Extract the (X, Y) coordinate from the center of the cell holding the provided text.  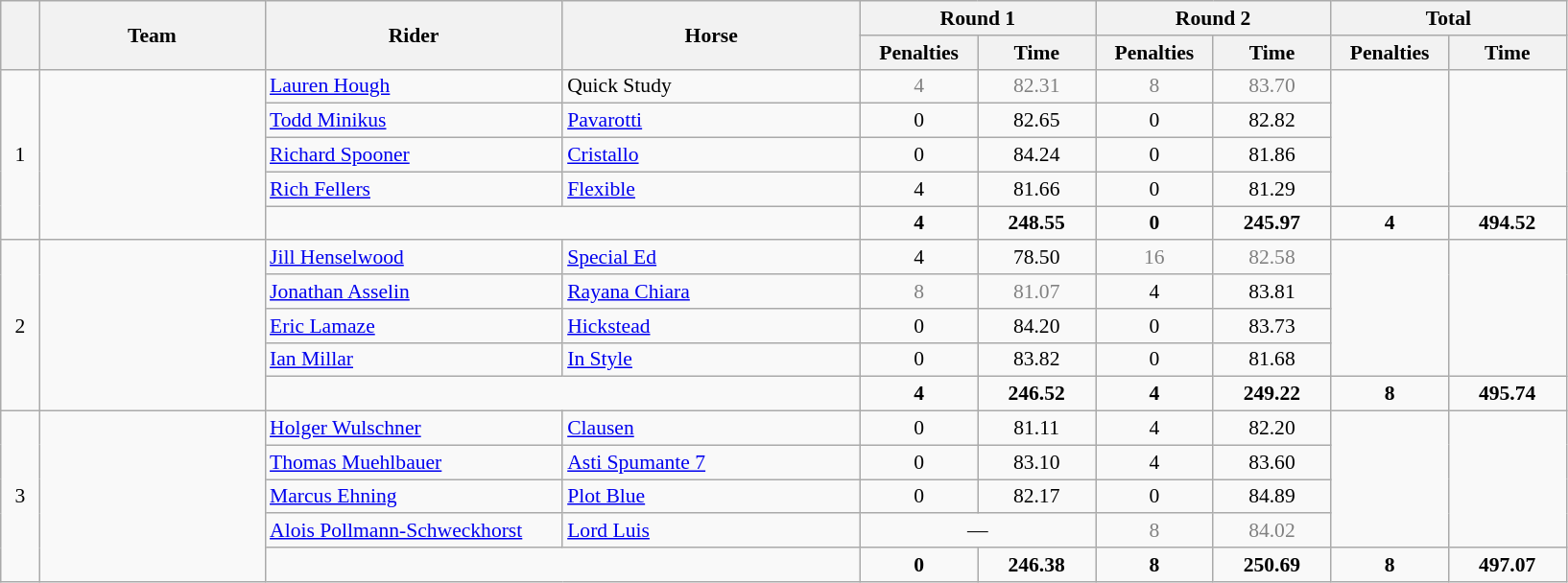
83.73 (1272, 326)
497.07 (1507, 565)
82.82 (1272, 121)
Round 2 (1213, 18)
84.89 (1272, 497)
82.17 (1036, 497)
Thomas Muehlbauer (414, 462)
Holger Wulschner (414, 429)
Marcus Ehning (414, 497)
83.70 (1272, 86)
Team (152, 35)
83.10 (1036, 462)
81.07 (1036, 291)
16 (1155, 258)
Special Ed (711, 258)
82.20 (1272, 429)
Cristallo (711, 155)
1 (20, 154)
248.55 (1036, 223)
84.02 (1272, 531)
246.52 (1036, 394)
83.81 (1272, 291)
81.66 (1036, 189)
Total (1449, 18)
Jonathan Asselin (414, 291)
— (977, 531)
Alois Pollmann-Schweckhorst (414, 531)
Rich Fellers (414, 189)
Round 1 (977, 18)
2 (20, 326)
Hickstead (711, 326)
495.74 (1507, 394)
81.11 (1036, 429)
81.29 (1272, 189)
Asti Spumante 7 (711, 462)
Clausen (711, 429)
Ian Millar (414, 360)
Horse (711, 35)
Lauren Hough (414, 86)
Rayana Chiara (711, 291)
82.31 (1036, 86)
Todd Minikus (414, 121)
83.82 (1036, 360)
84.20 (1036, 326)
Plot Blue (711, 497)
Pavarotti (711, 121)
Flexible (711, 189)
245.97 (1272, 223)
494.52 (1507, 223)
82.58 (1272, 258)
81.86 (1272, 155)
250.69 (1272, 565)
Jill Henselwood (414, 258)
Richard Spooner (414, 155)
83.60 (1272, 462)
81.68 (1272, 360)
Rider (414, 35)
78.50 (1036, 258)
84.24 (1036, 155)
Lord Luis (711, 531)
Eric Lamaze (414, 326)
82.65 (1036, 121)
In Style (711, 360)
3 (20, 497)
Quick Study (711, 86)
246.38 (1036, 565)
249.22 (1272, 394)
